Return the [x, y] coordinate for the center point of the cell that contains the specified text.  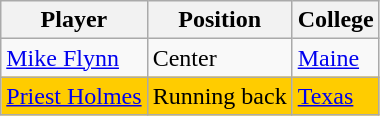
Texas [336, 96]
Center [220, 58]
Priest Holmes [74, 96]
Maine [336, 58]
Running back [220, 96]
Mike Flynn [74, 58]
Player [74, 20]
Position [220, 20]
College [336, 20]
